Provide the [x, y] coordinate of the cell's center where the given text is located.  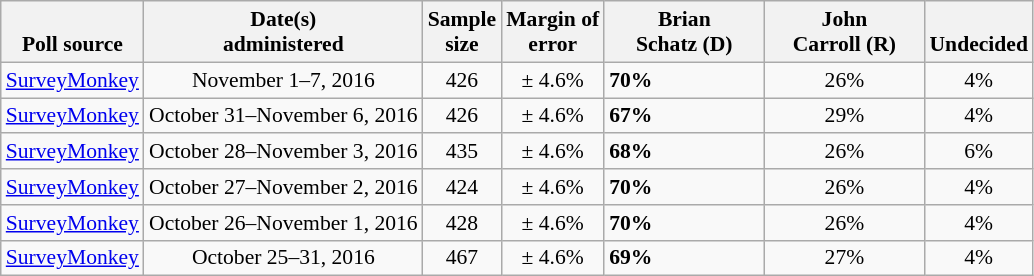
Date(s)administered [284, 32]
69% [684, 258]
68% [684, 152]
October 31–November 6, 2016 [284, 116]
October 26–November 1, 2016 [284, 223]
424 [462, 187]
428 [462, 223]
467 [462, 258]
October 28–November 3, 2016 [284, 152]
6% [978, 152]
67% [684, 116]
BrianSchatz (D) [684, 32]
27% [844, 258]
November 1–7, 2016 [284, 80]
Poll source [72, 32]
October 27–November 2, 2016 [284, 187]
29% [844, 116]
JohnCarroll (R) [844, 32]
435 [462, 152]
Undecided [978, 32]
Samplesize [462, 32]
Margin oferror [552, 32]
October 25–31, 2016 [284, 258]
